Extract the (X, Y) coordinate from the center of the cell holding the provided text.  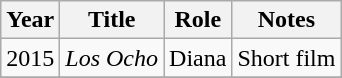
Notes (286, 20)
Los Ocho (112, 58)
Year (30, 20)
Diana (198, 58)
Role (198, 20)
Short film (286, 58)
2015 (30, 58)
Title (112, 20)
